For the text-containing cell, return its midpoint in (X, Y) coordinate format. 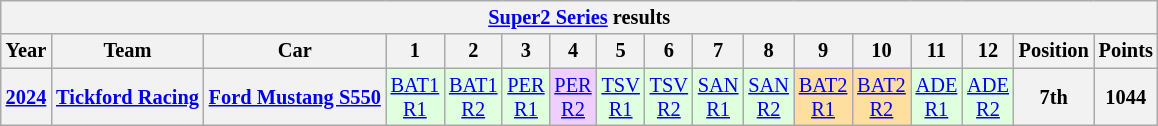
ADER2 (988, 97)
Points (1126, 51)
4 (572, 51)
Ford Mustang S550 (295, 97)
TSVR1 (621, 97)
5 (621, 51)
12 (988, 51)
Tickford Racing (128, 97)
6 (669, 51)
Year (26, 51)
SANR1 (718, 97)
10 (881, 51)
8 (768, 51)
Position (1054, 51)
Super2 Series results (580, 17)
TSVR2 (669, 97)
Team (128, 51)
BAT1R2 (473, 97)
SANR2 (768, 97)
7th (1054, 97)
1044 (1126, 97)
1 (415, 51)
Car (295, 51)
7 (718, 51)
11 (937, 51)
BAT2R2 (881, 97)
BAT2R1 (823, 97)
PERR1 (526, 97)
PERR2 (572, 97)
3 (526, 51)
BAT1R1 (415, 97)
2024 (26, 97)
ADER1 (937, 97)
9 (823, 51)
2 (473, 51)
